Detect which cell encompasses the target text, then output its (X, Y) center coordinate. 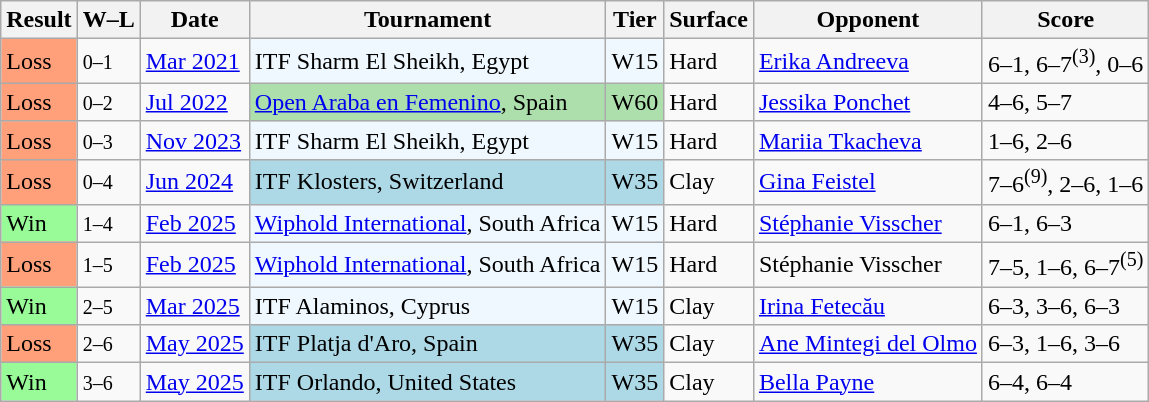
6–3, 1–6, 3–6 (1065, 344)
6–4, 6–4 (1065, 382)
2–5 (108, 306)
Gina Feistel (868, 182)
ITF Klosters, Switzerland (428, 182)
ITF Alaminos, Cyprus (428, 306)
Jul 2022 (194, 102)
1–4 (108, 223)
Date (194, 20)
Score (1065, 20)
2–6 (108, 344)
0–3 (108, 140)
Mariia Tkacheva (868, 140)
Ane Mintegi del Olmo (868, 344)
Mar 2021 (194, 62)
Irina Fetecău (868, 306)
0–2 (108, 102)
Open Araba en Femenino, Spain (428, 102)
W–L (108, 20)
Tournament (428, 20)
Jessika Ponchet (868, 102)
Opponent (868, 20)
7–5, 1–6, 6–7(5) (1065, 264)
Bella Payne (868, 382)
Jun 2024 (194, 182)
7–6(9), 2–6, 1–6 (1065, 182)
1–5 (108, 264)
6–1, 6–3 (1065, 223)
ITF Platja d'Aro, Spain (428, 344)
Tier (635, 20)
3–6 (108, 382)
W60 (635, 102)
Erika Andreeva (868, 62)
6–3, 3–6, 6–3 (1065, 306)
Result (39, 20)
6–1, 6–7(3), 0–6 (1065, 62)
Surface (709, 20)
0–4 (108, 182)
Mar 2025 (194, 306)
0–1 (108, 62)
4–6, 5–7 (1065, 102)
1–6, 2–6 (1065, 140)
ITF Orlando, United States (428, 382)
Nov 2023 (194, 140)
